Capture the cell that displays the provided text and extract its (x, y) central coordinate. 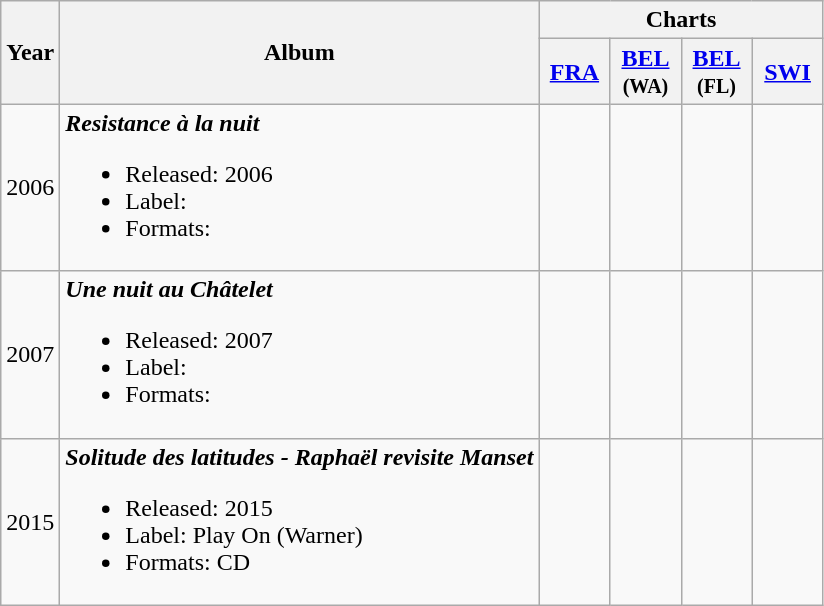
Year (30, 52)
2006 (30, 188)
BEL (WA) (646, 72)
BEL (FL) (716, 72)
FRA (574, 72)
Album (300, 52)
2015 (30, 522)
2007 (30, 354)
SWI (788, 72)
Resistance à la nuitReleased: 2006Label:Formats: (300, 188)
Solitude des latitudes - Raphaël revisite MansetReleased: 2015Label: Play On (Warner)Formats: CD (300, 522)
Une nuit au ChâteletReleased: 2007Label:Formats: (300, 354)
Charts (681, 20)
